Output the [X, Y] coordinate of the center of the cell containing the given text.  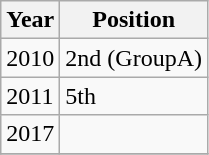
2011 [30, 96]
2010 [30, 58]
2nd (GroupA) [134, 58]
2017 [30, 134]
Year [30, 20]
Position [134, 20]
5th [134, 96]
